Detect which cell encompasses the target text, then output its (x, y) center coordinate. 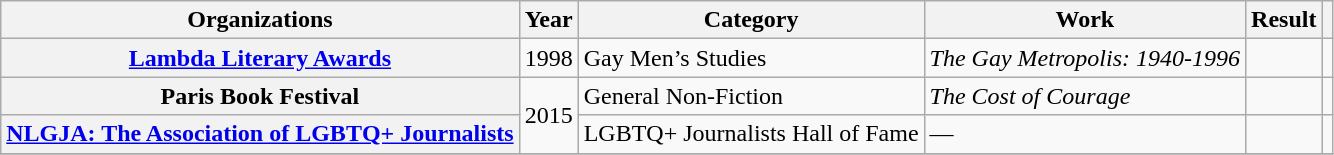
The Cost of Courage (1084, 96)
Lambda Literary Awards (260, 58)
Organizations (260, 20)
Category (751, 20)
Year (548, 20)
2015 (548, 115)
The Gay Metropolis: 1940-1996 (1084, 58)
LGBTQ+ Journalists Hall of Fame (751, 134)
Paris Book Festival (260, 96)
Gay Men’s Studies (751, 58)
— (1084, 134)
Work (1084, 20)
NLGJA: The Association of LGBTQ+ Journalists (260, 134)
General Non-Fiction (751, 96)
1998 (548, 58)
Result (1284, 20)
